From the cell containing the given text, extract its center point as [x, y] coordinate. 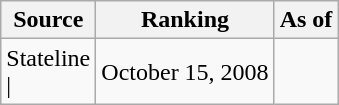
October 15, 2008 [185, 72]
Stateline| [48, 72]
Source [48, 20]
As of [306, 20]
Ranking [185, 20]
